Detect which cell encompasses the target text, then output its [X, Y] center coordinate. 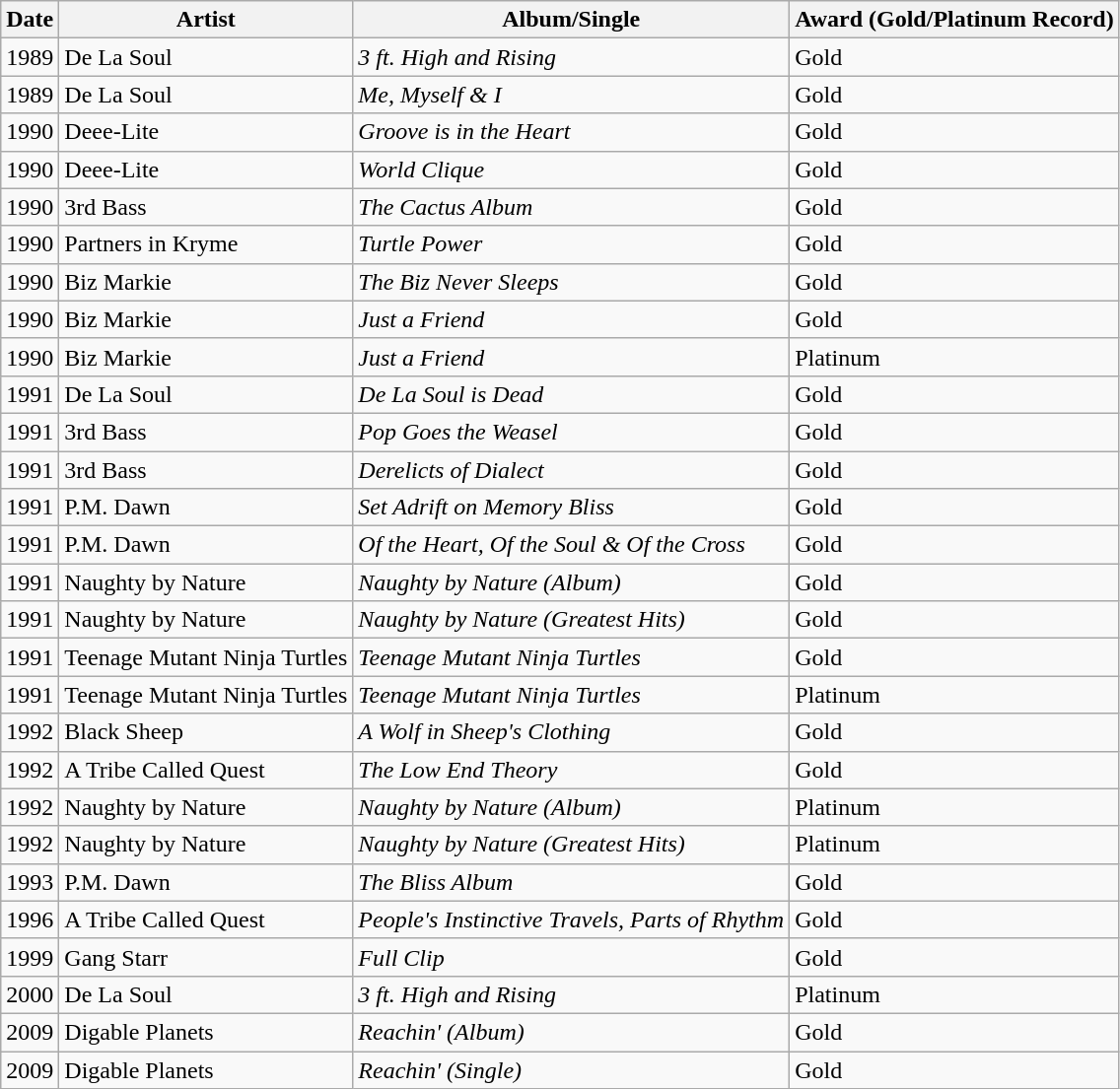
Date [30, 20]
Artist [206, 20]
Black Sheep [206, 732]
2000 [30, 994]
Pop Goes the Weasel [572, 432]
Album/Single [572, 20]
1996 [30, 919]
De La Soul is Dead [572, 394]
1993 [30, 882]
The Cactus Album [572, 207]
Turtle Power [572, 244]
Award (Gold/Platinum Record) [954, 20]
People's Instinctive Travels, Parts of Rhythm [572, 919]
Derelicts of Dialect [572, 470]
A Wolf in Sheep's Clothing [572, 732]
The Bliss Album [572, 882]
Partners in Kryme [206, 244]
Me, Myself & I [572, 95]
Reachin' (Album) [572, 1032]
Full Clip [572, 957]
Reachin' (Single) [572, 1069]
The Low End Theory [572, 770]
Gang Starr [206, 957]
Groove is in the Heart [572, 132]
Of the Heart, Of the Soul & Of the Cross [572, 545]
World Clique [572, 170]
Set Adrift on Memory Bliss [572, 508]
The Biz Never Sleeps [572, 282]
1999 [30, 957]
